Find where the given text appears and provide that cell's center as (X, Y) coordinate. 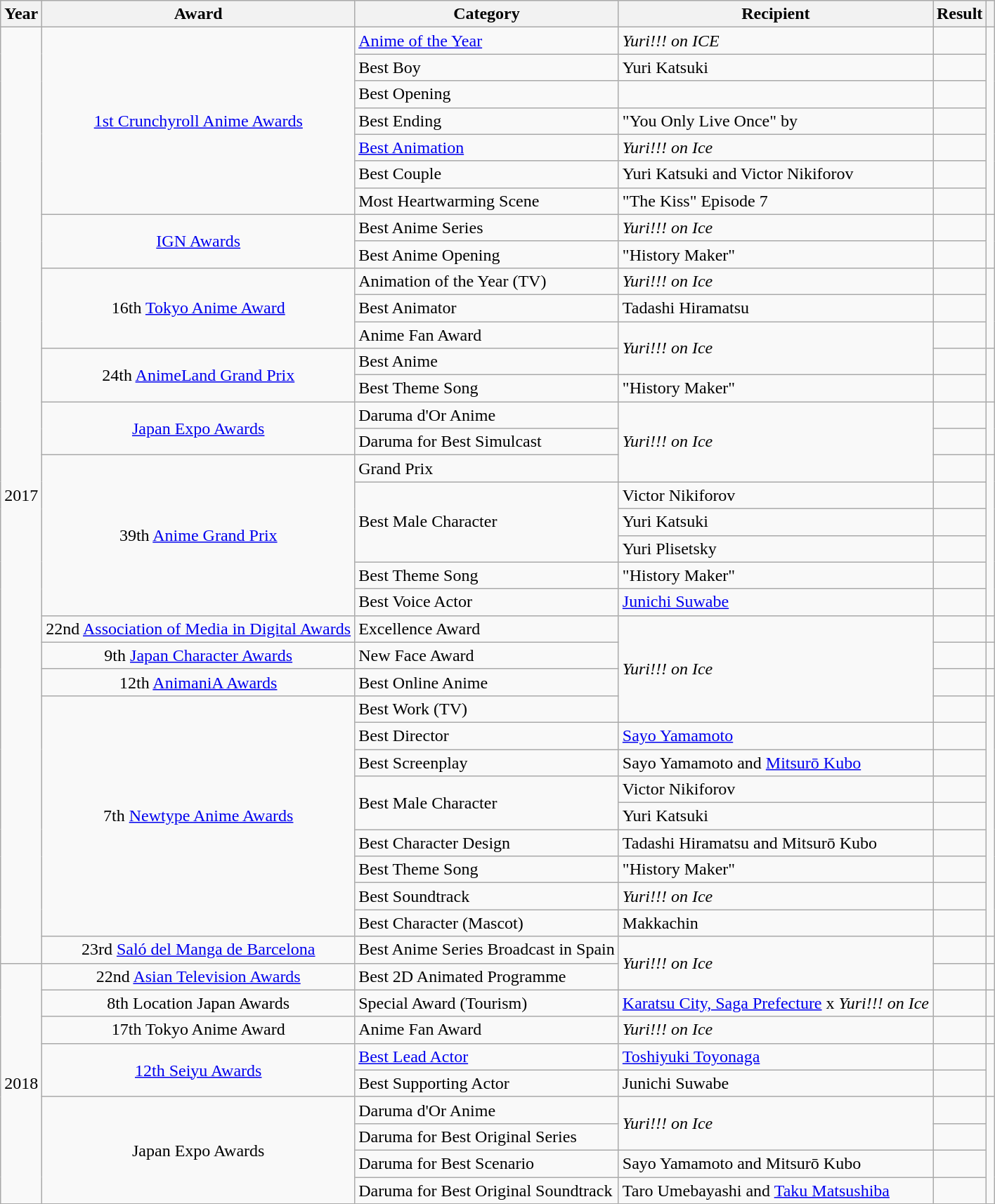
Best Soundtrack (487, 896)
Grand Prix (487, 469)
23rd Saló del Manga de Barcelona (198, 950)
1st Crunchyroll Anime Awards (198, 121)
"The Kiss" Episode 7 (776, 201)
22nd Association of Media in Digital Awards (198, 629)
Special Award (Tourism) (487, 1003)
17th Tokyo Anime Award (198, 1030)
Best Boy (487, 67)
Award (198, 14)
Best 2D Animated Programme (487, 976)
Best Character (Mascot) (487, 923)
8th Location Japan Awards (198, 1003)
IGN Awards (198, 241)
Daruma for Best Scenario (487, 1163)
Best Screenplay (487, 762)
Animation of the Year (TV) (487, 281)
Best Work (TV) (487, 709)
Best Ending (487, 121)
Excellence Award (487, 629)
Category (487, 14)
Year (21, 14)
Recipient (776, 14)
Anime of the Year (487, 41)
Best Voice Actor (487, 602)
Best Couple (487, 174)
Yuri Katsuki and Victor Nikiforov (776, 174)
Karatsu City, Saga Prefecture x Yuri!!! on Ice (776, 1003)
Daruma for Best Simulcast (487, 442)
Best Animator (487, 308)
24th AnimeLand Grand Prix (198, 375)
Best Supporting Actor (487, 1083)
New Face Award (487, 655)
12th Seiyu Awards (198, 1070)
Result (960, 14)
Tadashi Hiramatsu (776, 308)
Best Opening (487, 94)
16th Tokyo Anime Award (198, 308)
7th Newtype Anime Awards (198, 816)
Best Director (487, 735)
Most Heartwarming Scene (487, 201)
Daruma for Best Original Soundtrack (487, 1191)
Yuri Plisetsky (776, 549)
Best Anime Series (487, 228)
Sayo Yamamoto (776, 735)
2018 (21, 1083)
Daruma for Best Original Series (487, 1137)
Toshiyuki Toyonaga (776, 1056)
Taro Umebayashi and Taku Matsushiba (776, 1191)
22nd Asian Television Awards (198, 976)
Tadashi Hiramatsu and Mitsurō Kubo (776, 843)
"You Only Live Once" by (776, 121)
Best Anime (487, 362)
Best Animation (487, 148)
9th Japan Character Awards (198, 655)
Best Anime Opening (487, 254)
Best Lead Actor (487, 1056)
39th Anime Grand Prix (198, 535)
Best Anime Series Broadcast in Spain (487, 950)
Best Online Anime (487, 682)
Yuri!!! on ICE (776, 41)
Best Character Design (487, 843)
12th AnimaniA Awards (198, 682)
Makkachin (776, 923)
2017 (21, 495)
